Identify which cell holds the provided text, then report its (x, y) central coordinate. 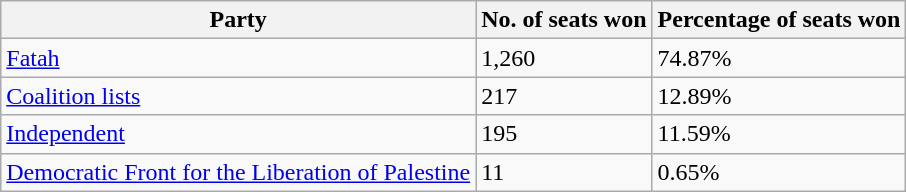
195 (564, 134)
74.87% (779, 58)
Fatah (238, 58)
Percentage of seats won (779, 20)
11 (564, 172)
1,260 (564, 58)
Democratic Front for the Liberation of Palestine (238, 172)
No. of seats won (564, 20)
217 (564, 96)
12.89% (779, 96)
11.59% (779, 134)
Coalition lists (238, 96)
Independent (238, 134)
0.65% (779, 172)
Party (238, 20)
